For the text-containing cell, return its midpoint in (X, Y) coordinate format. 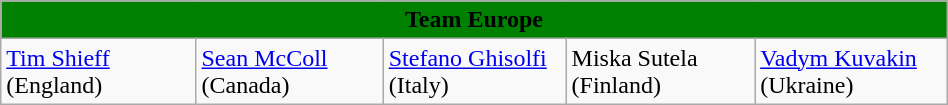
Vadym Kuvakin (Ukraine) (852, 72)
Tim Shieff (England) (98, 72)
Sean McColl (Canada) (290, 72)
Miska Sutela (Finland) (660, 72)
Stefano Ghisolfi (Italy) (474, 72)
Team Europe (474, 20)
